Provide the (X, Y) coordinate of the cell's center where the given text is located.  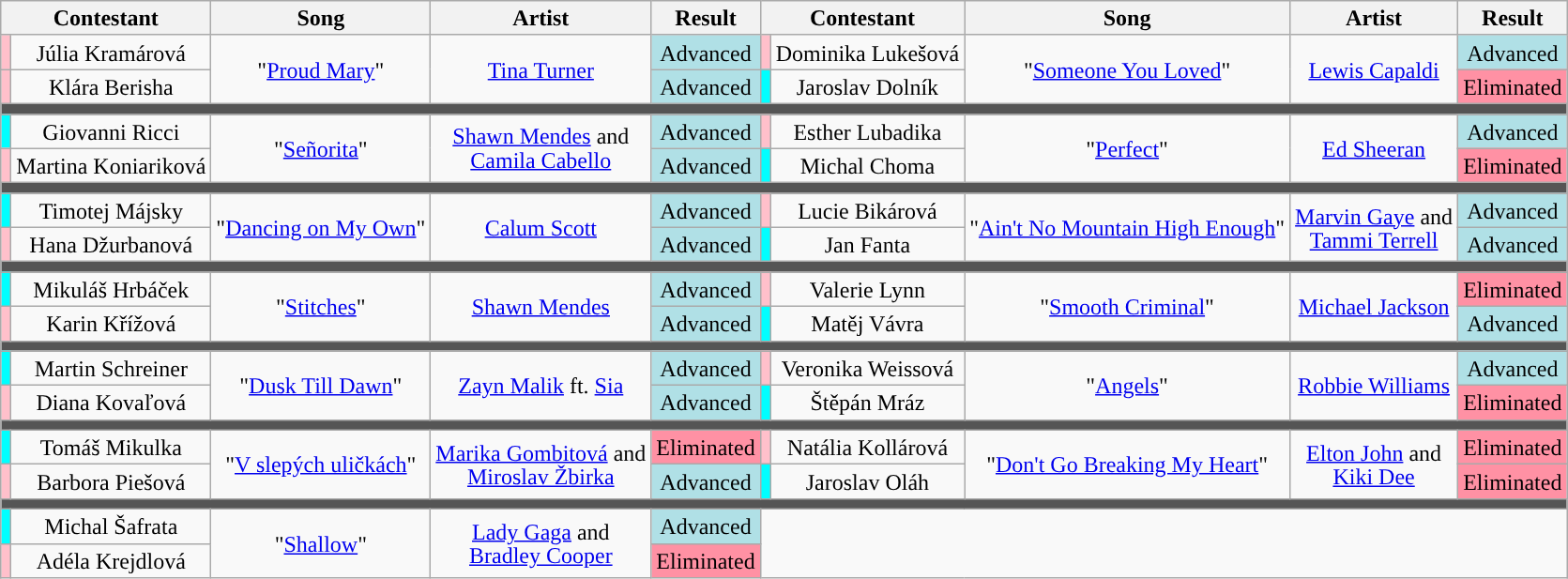
Giovanni Ricci (111, 131)
"Shallow" (321, 542)
Mikuláš Hrbáček (111, 289)
Matěj Vávra (867, 323)
Tina Turner (540, 69)
"Stitches" (321, 306)
Esther Lubadika (867, 131)
Hana Džurbanová (111, 244)
Júlia Kramárová (111, 53)
"Smooth Criminal" (1128, 306)
Valerie Lynn (867, 289)
"Angels" (1128, 385)
Jaroslav Oláh (867, 482)
"V slepých uličkách" (321, 464)
Adéla Krejdlová (111, 561)
Martina Koniariková (111, 165)
"Dusk Till Dawn" (321, 385)
Štěpán Mráz (867, 404)
Michal Choma (867, 165)
Elton John and Kiki Dee (1374, 464)
Barbora Piešová (111, 482)
Marika Gombitová and Miroslav Žbirka (540, 464)
Zayn Malik ft. Sia (540, 385)
Klára Berisha (111, 86)
"Someone You Loved" (1128, 69)
Calum Scott (540, 227)
Ed Sheeran (1374, 148)
"Dancing on My Own" (321, 227)
Jan Fanta (867, 244)
Lady Gaga and Bradley Cooper (540, 542)
Lewis Capaldi (1374, 69)
Shawn Mendes (540, 306)
Natália Kollárová (867, 447)
"Perfect" (1128, 148)
Karin Křížová (111, 323)
Jaroslav Dolník (867, 86)
Michael Jackson (1374, 306)
Martin Schreiner (111, 368)
Veronika Weissová (867, 368)
Michal Šafrata (111, 526)
"Don't Go Breaking My Heart" (1128, 464)
Diana Kovaľová (111, 404)
"Señorita" (321, 148)
Tomáš Mikulka (111, 447)
Dominika Lukešová (867, 53)
Shawn Mendes and Camila Cabello (540, 148)
Timotej Májsky (111, 210)
Robbie Williams (1374, 385)
"Ain't No Mountain High Enough" (1128, 227)
"Proud Mary" (321, 69)
Marvin Gaye and Tammi Terrell (1374, 227)
Lucie Bikárová (867, 210)
